Return (X, Y) of the center of cell containing provided text 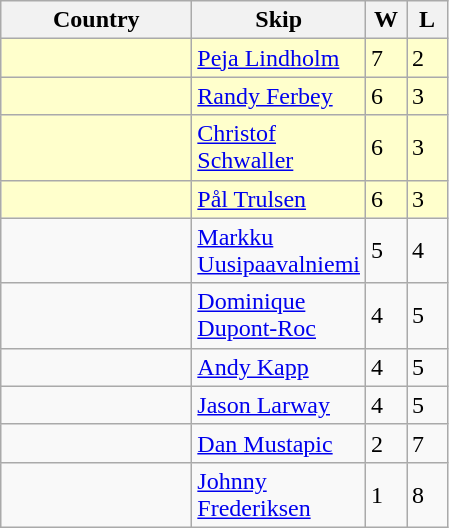
Dan Mustapic (279, 443)
Markku Uusipaavalniemi (279, 250)
Andy Kapp (279, 367)
Country (96, 20)
8 (428, 494)
L (428, 20)
Randy Ferbey (279, 96)
Dominique Dupont-Roc (279, 316)
Skip (279, 20)
W (386, 20)
Christof Schwaller (279, 148)
Pål Trulsen (279, 199)
1 (386, 494)
Jason Larway (279, 405)
Peja Lindholm (279, 58)
Johnny Frederiksen (279, 494)
